Determine the (x, y) coordinate at the center of the cell enclosing the given text.  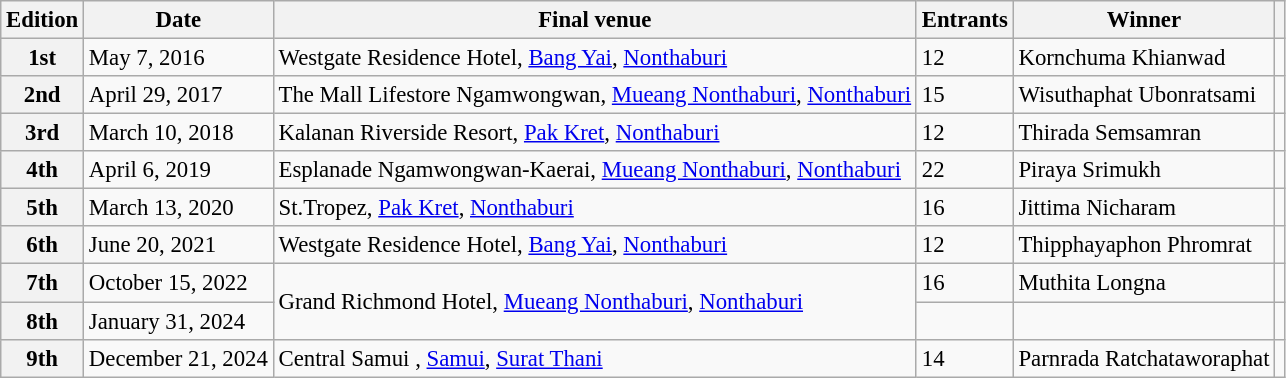
Muthita Longna (1144, 283)
Parnrada Ratchataworaphat (1144, 358)
9th (42, 358)
Entrants (964, 20)
Date (179, 20)
Kornchuma Khianwad (1144, 58)
March 13, 2020 (179, 208)
Esplanade Ngamwongwan-Kaerai, Mueang Nonthaburi, Nonthaburi (594, 170)
7th (42, 283)
22 (964, 170)
2nd (42, 95)
Kalanan Riverside Resort, Pak Kret, Nonthaburi (594, 133)
The Mall Lifestore Ngamwongwan, Mueang Nonthaburi, Nonthaburi (594, 95)
Piraya Srimukh (1144, 170)
March 10, 2018 (179, 133)
Grand Richmond Hotel, Mueang Nonthaburi, Nonthaburi (594, 302)
May 7, 2016 (179, 58)
5th (42, 208)
April 6, 2019 (179, 170)
Jittima Nicharam (1144, 208)
Wisuthaphat Ubonratsami (1144, 95)
Thipphayaphon Phromrat (1144, 245)
January 31, 2024 (179, 321)
Central Samui , Samui, Surat Thani (594, 358)
Edition (42, 20)
14 (964, 358)
October 15, 2022 (179, 283)
St.Tropez, Pak Kret, Nonthaburi (594, 208)
6th (42, 245)
Winner (1144, 20)
1st (42, 58)
April 29, 2017 (179, 95)
June 20, 2021 (179, 245)
15 (964, 95)
Final venue (594, 20)
Thirada Semsamran (1144, 133)
8th (42, 321)
December 21, 2024 (179, 358)
4th (42, 170)
3rd (42, 133)
